Return (x, y) of the center of cell containing provided text 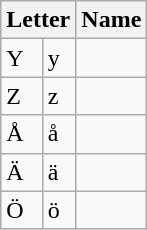
å (59, 134)
z (59, 96)
Ö (22, 210)
ä (59, 172)
Letter (38, 20)
Y (22, 58)
ö (59, 210)
Ä (22, 172)
Z (22, 96)
Name (112, 20)
Å (22, 134)
y (59, 58)
